Extract the (x, y) coordinate from the center of the cell holding the provided text.  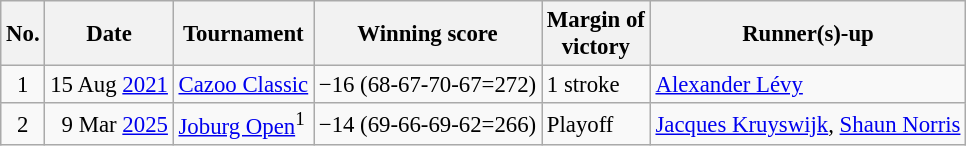
Alexander Lévy (808, 85)
Joburg Open1 (243, 124)
15 Aug 2021 (109, 85)
Runner(s)-up (808, 34)
Tournament (243, 34)
Cazoo Classic (243, 85)
2 (23, 124)
9 Mar 2025 (109, 124)
Playoff (596, 124)
Date (109, 34)
1 stroke (596, 85)
−14 (69-66-69-62=266) (428, 124)
−16 (68-67-70-67=272) (428, 85)
1 (23, 85)
Winning score (428, 34)
No. (23, 34)
Jacques Kruyswijk, Shaun Norris (808, 124)
Margin ofvictory (596, 34)
